From the cell containing the given text, extract its center point as (x, y) coordinate. 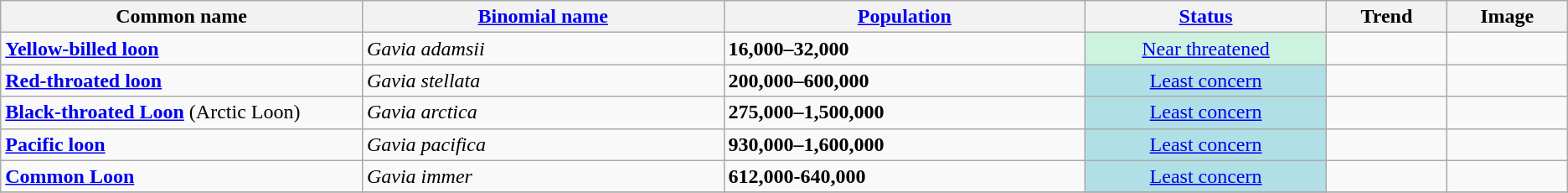
Red-throated loon (182, 81)
Binomial name (543, 17)
16,000–32,000 (905, 49)
612,000-640,000 (905, 176)
Yellow-billed loon (182, 49)
Population (905, 17)
Common name (182, 17)
Black-throated Loon (Arctic Loon) (182, 112)
930,000–1,600,000 (905, 144)
Near threatened (1206, 49)
Pacific loon (182, 144)
Gavia pacifica (543, 144)
Gavia adamsii (543, 49)
Gavia immer (543, 176)
200,000–600,000 (905, 81)
Image (1507, 17)
Status (1206, 17)
Trend (1386, 17)
275,000–1,500,000 (905, 112)
Gavia stellata (543, 81)
Common Loon (182, 176)
Gavia arctica (543, 112)
